Capture the cell that displays the provided text and extract its [X, Y] central coordinate. 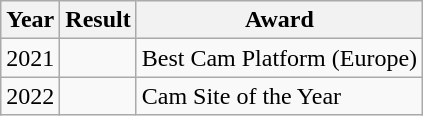
Result [98, 20]
Year [30, 20]
2021 [30, 58]
Cam Site of the Year [279, 96]
Award [279, 20]
Best Cam Platform (Europe) [279, 58]
2022 [30, 96]
